Locate the cell with the specified text and output its [x, y] center coordinate. 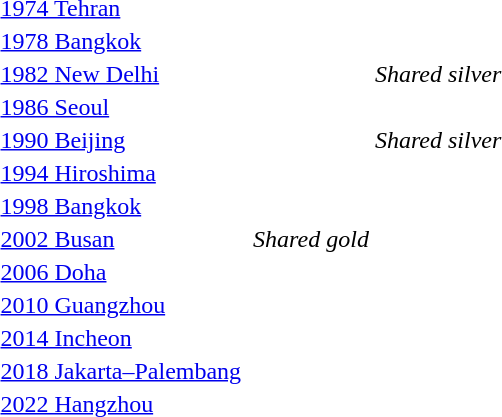
Shared gold [312, 239]
